Identify which cell holds the provided text, then report its [x, y] central coordinate. 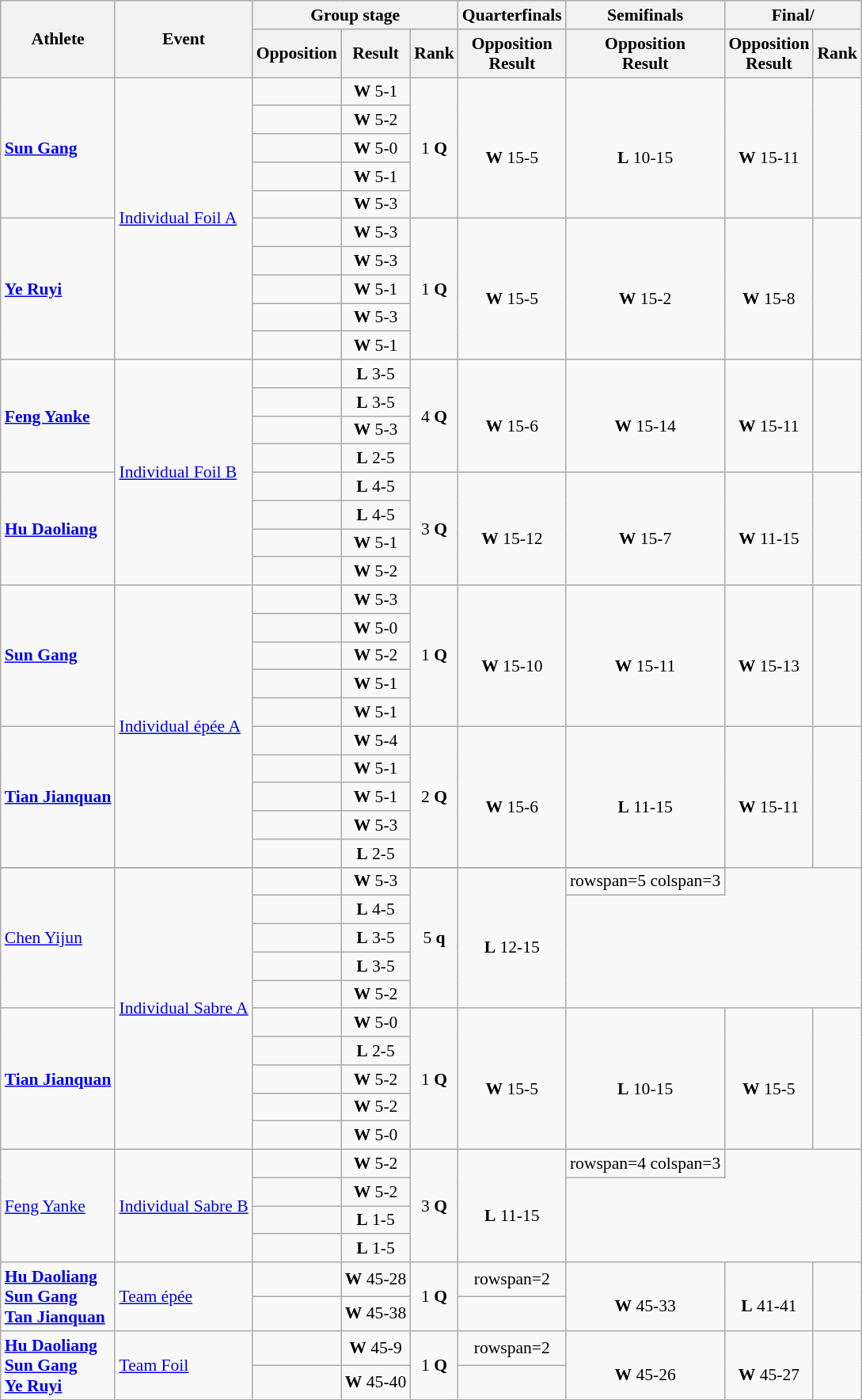
5 q [434, 938]
W 45-38 [375, 1313]
Hu DaoliangSun GangYe Ruyi [59, 1365]
4 Q [434, 416]
Quarterfinals [512, 15]
Chen Yijun [59, 938]
W 45-40 [375, 1383]
Individual Sabre A [184, 1008]
W 45-33 [646, 1297]
Hu Daoliang [59, 529]
2 Q [434, 797]
Group stage [355, 15]
Athlete [59, 40]
W 15-7 [646, 529]
rowspan=5 colspan=3 [646, 881]
Hu DaoliangSun GangTan Jianquan [59, 1297]
Team épée [184, 1297]
W 15-8 [769, 289]
Opposition [297, 54]
W 5-4 [375, 740]
Semifinals [646, 15]
W 45-28 [375, 1280]
W 15-10 [512, 656]
Individual Foil A [184, 219]
Ye Ruyi [59, 289]
Final/ [793, 15]
W 45-26 [646, 1365]
rowspan=4 colspan=3 [646, 1164]
W 11-15 [769, 529]
Individual Foil B [184, 472]
W 15-14 [646, 416]
Team Foil [184, 1365]
W 15-13 [769, 656]
W 15-2 [646, 289]
L 41-41 [769, 1297]
W 15-12 [512, 529]
Event [184, 40]
Individual épée A [184, 726]
W 45-9 [375, 1348]
Result [375, 54]
L 12-15 [512, 938]
Individual Sabre B [184, 1206]
W 45-27 [769, 1365]
